Determine the (x, y) coordinate at the center of the cell enclosing the given text.  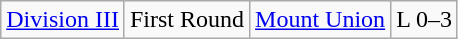
Division III (63, 20)
L 0–3 (424, 20)
Mount Union (320, 20)
First Round (186, 20)
